Scan for the cell matching the given text and deliver its (x, y) coordinate at center. 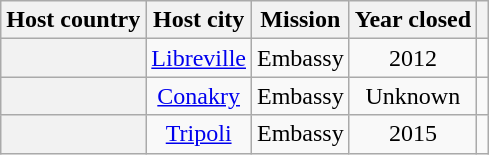
Libreville (199, 58)
Host city (199, 20)
Unknown (412, 96)
Year closed (412, 20)
2012 (412, 58)
2015 (412, 134)
Tripoli (199, 134)
Mission (301, 20)
Conakry (199, 96)
Host country (74, 20)
